Identify which cell holds the provided text, then report its [x, y] central coordinate. 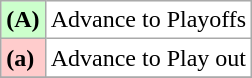
(A) [23, 20]
(a) [23, 58]
Advance to Playoffs [148, 20]
Advance to Play out [148, 58]
